For the text-containing cell, return its midpoint in [x, y] coordinate format. 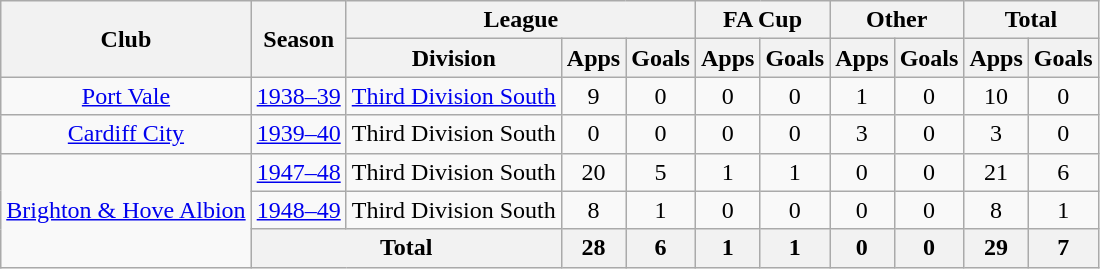
FA Cup [762, 20]
20 [593, 172]
Cardiff City [126, 134]
Season [298, 39]
1948–49 [298, 210]
28 [593, 248]
29 [996, 248]
Division [454, 58]
1938–39 [298, 96]
League [520, 20]
7 [1063, 248]
Brighton & Hove Albion [126, 210]
5 [661, 172]
9 [593, 96]
1939–40 [298, 134]
1947–48 [298, 172]
Port Vale [126, 96]
Other [897, 20]
Club [126, 39]
10 [996, 96]
21 [996, 172]
